Capture the cell that displays the provided text and extract its [X, Y] central coordinate. 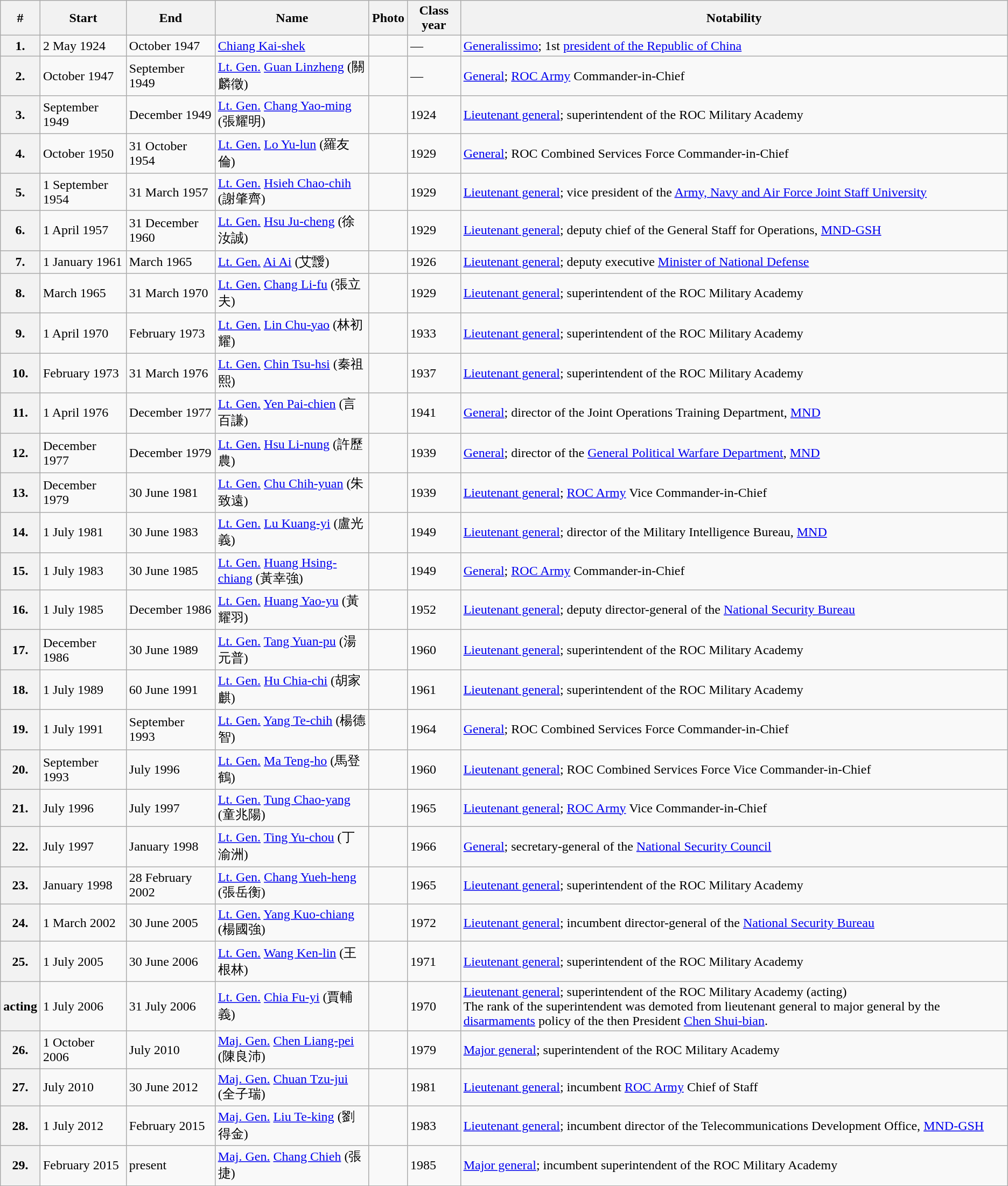
Lt. Gen. Ai Ai (艾靉) [292, 262]
1 July 1981 [83, 532]
Lt. Gen. Lin Chu-yao (林初耀) [292, 333]
1972 [434, 923]
18. [20, 690]
1937 [434, 373]
Lt. Gen. Hsu Li-nung (許歷農) [292, 453]
1964 [434, 729]
1966 [434, 847]
14. [20, 532]
1 January 1961 [83, 262]
Lt. Gen. Yang Te-chih (楊德智) [292, 729]
October 1950 [83, 153]
30 June 1985 [170, 571]
11. [20, 413]
Lt. Gen. Hu Chia-chi (胡家麒) [292, 690]
Maj. Gen. Chen Liang-pei (陳良沛) [292, 1050]
1 April 1957 [83, 230]
Maj. Gen. Liu Te-king (劉得金) [292, 1126]
21. [20, 808]
Lt. Gen. Tang Yuan-pu (湯元普) [292, 650]
acting [20, 1006]
28. [20, 1126]
31 March 1970 [170, 293]
1 April 1970 [83, 333]
7. [20, 262]
Lieutenant general; incumbent director-general of the National Security Bureau [734, 923]
Lt. Gen. Lo Yu-lun (羅友倫) [292, 153]
30 June 1981 [170, 493]
Lt. Gen. Tung Chao-yang (童兆陽) [292, 808]
Lieutenant general; ROC Combined Services Force Vice Commander-in-Chief [734, 769]
Generalissimo; 1st president of the Republic of China [734, 46]
26. [20, 1050]
2 May 1924 [83, 46]
9. [20, 333]
1981 [434, 1087]
December 1949 [170, 115]
1 September 1954 [83, 192]
End [170, 18]
1926 [434, 262]
Lieutenant general; deputy chief of the General Staff for Operations, MND-GSH [734, 230]
# [20, 18]
19. [20, 729]
Lt. Gen. Huang Hsing-chiang (黃幸強) [292, 571]
3. [20, 115]
Lt. Gen. Ting Yu-chou (丁渝洲) [292, 847]
1 October 2006 [83, 1050]
Lieutenant general; director of the Military Intelligence Bureau, MND [734, 532]
15. [20, 571]
1985 [434, 1166]
25. [20, 962]
Lt. Gen. Hsieh Chao-chih (謝肇齊) [292, 192]
Lt. Gen. Chang Yueh-heng (張岳衡) [292, 886]
General; secretary-general of the National Security Council [734, 847]
27. [20, 1087]
General; director of the Joint Operations Training Department, MND [734, 413]
Lieutenant general; incumbent ROC Army Chief of Staff [734, 1087]
1941 [434, 413]
Lt. Gen. Chang Li-fu (張立夫) [292, 293]
31 December 1960 [170, 230]
1 July 1985 [83, 610]
60 June 1991 [170, 690]
Lt. Gen. Hsu Ju-cheng (徐汝誠) [292, 230]
present [170, 1166]
1. [20, 46]
1 July 2005 [83, 962]
1970 [434, 1006]
30 June 1983 [170, 532]
24. [20, 923]
28 February 2002 [170, 886]
1 July 2012 [83, 1126]
Name [292, 18]
Lt. Gen. Ma Teng-ho (馬登鶴) [292, 769]
Maj. Gen. Chang Chieh (張捷) [292, 1166]
13. [20, 493]
17. [20, 650]
1971 [434, 962]
Lt. Gen. Guan Linzheng (關麟徵) [292, 76]
31 March 1976 [170, 373]
Notability [734, 18]
22. [20, 847]
1933 [434, 333]
6. [20, 230]
12. [20, 453]
Lt. Gen. Wang Ken-lin (王根林) [292, 962]
Maj. Gen. Chuan Tzu-jui (全子瑞) [292, 1087]
1961 [434, 690]
Lt. Gen. Chu Chih-yuan (朱致遠) [292, 493]
16. [20, 610]
Lieutenant general; deputy director-general of the National Security Bureau [734, 610]
5. [20, 192]
Lt. Gen. Yen Pai-chien (言百謙) [292, 413]
23. [20, 886]
Lt. Gen. Huang Yao-yu (黃耀羽) [292, 610]
Lt. Gen. Lu Kuang-yi (盧光義) [292, 532]
31 October 1954 [170, 153]
1924 [434, 115]
Lieutenant general; deputy executive Minister of National Defense [734, 262]
4. [20, 153]
1 July 1989 [83, 690]
Lt. Gen. Chia Fu-yi (賈輔義) [292, 1006]
General; director of the General Political Warfare Department, MND [734, 453]
31 March 1957 [170, 192]
1 March 2002 [83, 923]
Class year [434, 18]
Chiang Kai-shek [292, 46]
10. [20, 373]
30 June 1989 [170, 650]
Photo [388, 18]
29. [20, 1166]
Lieutenant general; incumbent director of the Telecommunications Development Office, MND-GSH [734, 1126]
Major general; incumbent superintendent of the ROC Military Academy [734, 1166]
30 June 2006 [170, 962]
1 April 1976 [83, 413]
1 July 2006 [83, 1006]
1 July 1983 [83, 571]
1983 [434, 1126]
Lt. Gen. Chin Tsu-hsi (秦祖熙) [292, 373]
Lt. Gen. Chang Yao-ming (張耀明) [292, 115]
Start [83, 18]
Lt. Gen. Yang Kuo-chiang (楊國強) [292, 923]
1952 [434, 610]
Lieutenant general; vice president of the Army, Navy and Air Force Joint Staff University [734, 192]
1979 [434, 1050]
2. [20, 76]
30 June 2005 [170, 923]
31 July 2006 [170, 1006]
8. [20, 293]
Major general; superintendent of the ROC Military Academy [734, 1050]
30 June 2012 [170, 1087]
20. [20, 769]
1 July 1991 [83, 729]
